Pinpoint the cell where the given text exists, returning its [X, Y] midpoint coordinate. 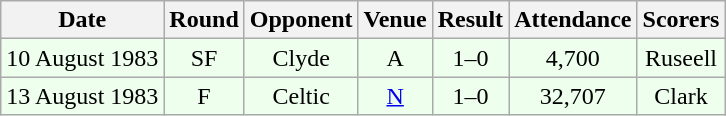
4,700 [573, 58]
Result [470, 20]
N [395, 96]
13 August 1983 [82, 96]
Opponent [301, 20]
Ruseell [681, 58]
10 August 1983 [82, 58]
F [204, 96]
Celtic [301, 96]
Round [204, 20]
Clyde [301, 58]
32,707 [573, 96]
Scorers [681, 20]
Date [82, 20]
Attendance [573, 20]
A [395, 58]
Clark [681, 96]
SF [204, 58]
Venue [395, 20]
